Pinpoint the cell where the given text exists, returning its [X, Y] midpoint coordinate. 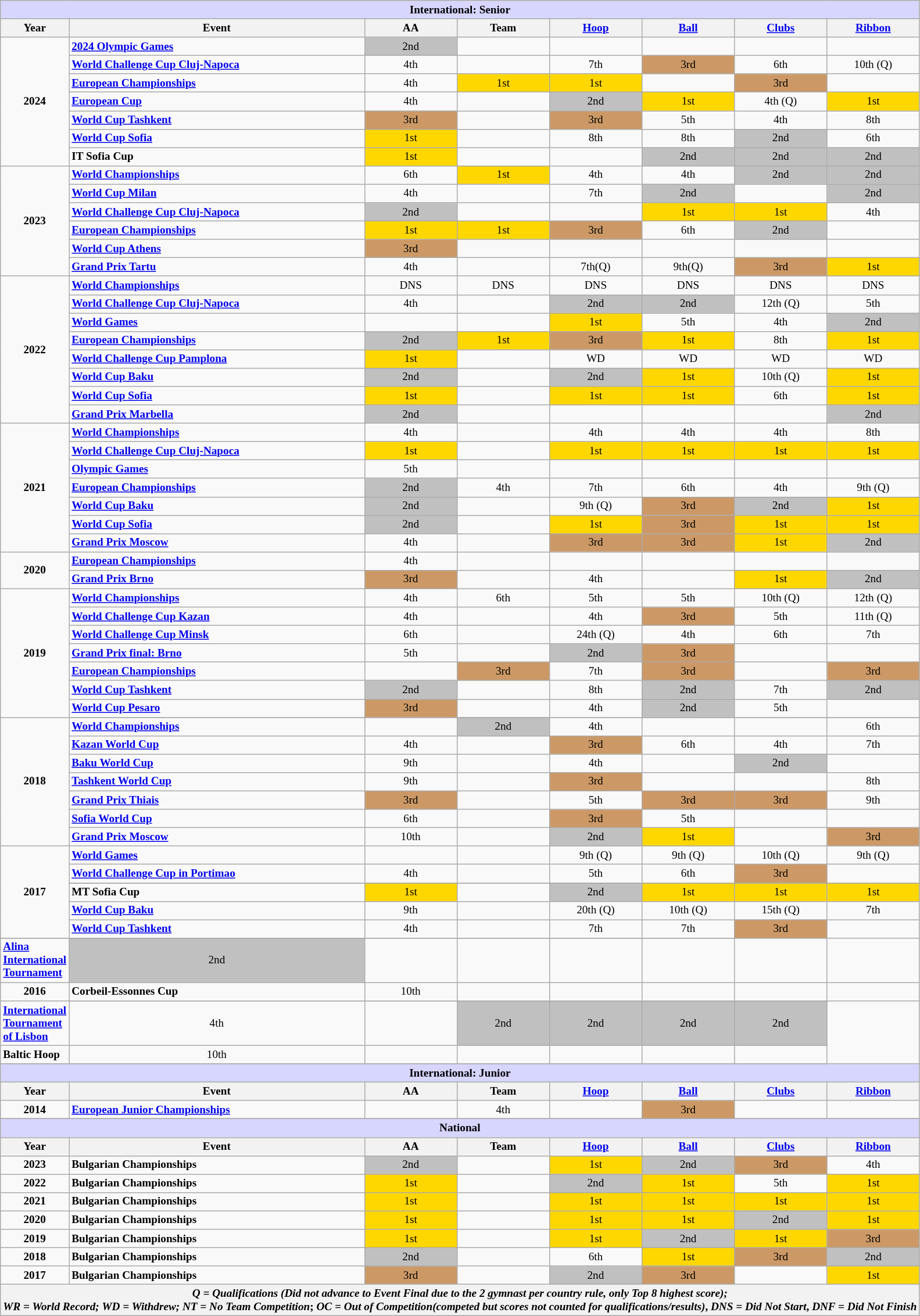
Sofia World Cup [217, 819]
World Cup Athens [217, 249]
Grand Prix final: Brno [217, 653]
Olympic Games [217, 469]
9th(Q) [688, 267]
4th (Q) [781, 102]
Corbeil-Essonnes Cup [217, 992]
2016 [35, 992]
World Challenge Cup Minsk [217, 634]
7th(Q) [595, 267]
World Challenge Cup in Portimao [217, 874]
Tashkent World Cup [217, 781]
Grand Prix Brno [217, 579]
World Challenge Cup Kazan [217, 616]
Grand Prix Thiais [217, 800]
Baku World Cup [217, 763]
World Cup Pesaro [217, 708]
IT Sofia Cup [217, 157]
Alina International Tournament [35, 960]
National [460, 1128]
World Challenge Cup Pamplona [217, 359]
2014 [35, 1110]
15th (Q) [781, 910]
Kazan World Cup [217, 745]
European Junior Championships [217, 1110]
Baltic Hoop [35, 1055]
MT Sofia Cup [217, 892]
24th (Q) [595, 634]
World Cup Milan [217, 193]
11th (Q) [873, 616]
Grand Prix Marbella [217, 414]
2024 Olympic Games [217, 46]
Grand Prix Tartu [217, 267]
International Tournament of Lisbon [35, 1023]
International: Senior [460, 10]
20th (Q) [595, 910]
International: Junior [460, 1073]
2024 [35, 101]
European Cup [217, 102]
